Provide the [x, y] coordinate of the cell's center where the given text is located.  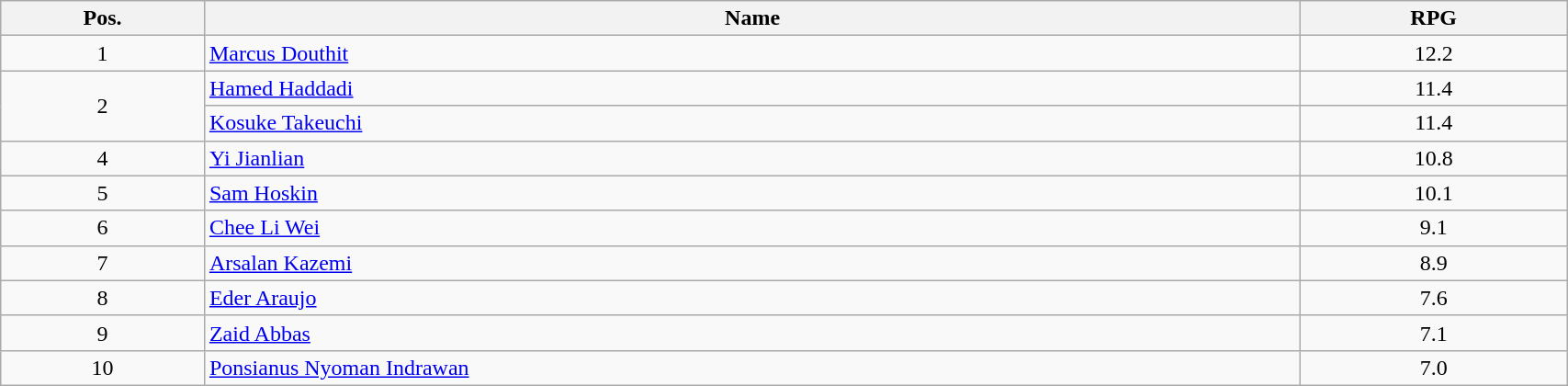
2 [103, 106]
Pos. [103, 18]
10.8 [1434, 158]
Kosuke Takeuchi [751, 123]
8 [103, 298]
Marcus Douthit [751, 53]
7 [103, 263]
Hamed Haddadi [751, 88]
7.0 [1434, 368]
9 [103, 333]
RPG [1434, 18]
7.1 [1434, 333]
10 [103, 368]
Ponsianus Nyoman Indrawan [751, 368]
5 [103, 193]
Yi Jianlian [751, 158]
Chee Li Wei [751, 228]
Sam Hoskin [751, 193]
Name [751, 18]
10.1 [1434, 193]
1 [103, 53]
12.2 [1434, 53]
9.1 [1434, 228]
Arsalan Kazemi [751, 263]
8.9 [1434, 263]
6 [103, 228]
7.6 [1434, 298]
4 [103, 158]
Eder Araujo [751, 298]
Zaid Abbas [751, 333]
